Extract the [X, Y] coordinate from the center of the cell holding the provided text.  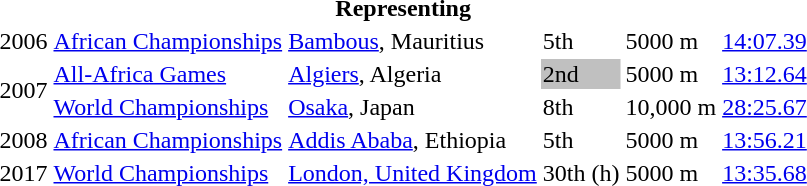
All-Africa Games [168, 74]
Algiers, Algeria [413, 74]
2nd [581, 74]
Bambous, Mauritius [413, 41]
World Championships [168, 107]
10,000 m [671, 107]
Osaka, Japan [413, 107]
Addis Ababa, Ethiopia [413, 140]
8th [581, 107]
